Search for the cell housing the specified text and yield its (X, Y) center coordinate. 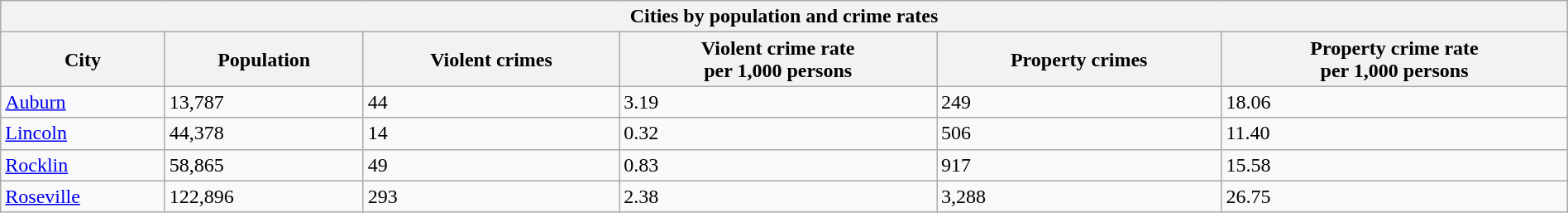
14 (491, 133)
293 (491, 196)
249 (1079, 102)
City (83, 60)
13,787 (264, 102)
Property crime rateper 1,000 persons (1394, 60)
122,896 (264, 196)
15.58 (1394, 165)
49 (491, 165)
Property crimes (1079, 60)
2.38 (778, 196)
Rocklin (83, 165)
506 (1079, 133)
18.06 (1394, 102)
917 (1079, 165)
Violent crime rateper 1,000 persons (778, 60)
58,865 (264, 165)
0.83 (778, 165)
Lincoln (83, 133)
3,288 (1079, 196)
Roseville (83, 196)
44 (491, 102)
0.32 (778, 133)
3.19 (778, 102)
Cities by population and crime rates (784, 17)
44,378 (264, 133)
Auburn (83, 102)
26.75 (1394, 196)
11.40 (1394, 133)
Violent crimes (491, 60)
Population (264, 60)
